Scan for the cell matching the given text and deliver its (x, y) coordinate at center. 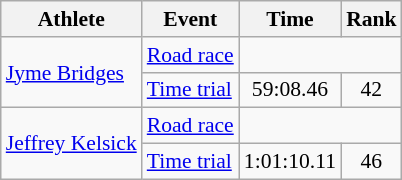
46 (372, 162)
Time (290, 19)
Jeffrey Kelsick (72, 144)
Athlete (72, 19)
1:01:10.11 (290, 162)
Jyme Bridges (72, 72)
Event (190, 19)
59:08.46 (290, 90)
Rank (372, 19)
42 (372, 90)
